Search for the cell housing the specified text and yield its (X, Y) center coordinate. 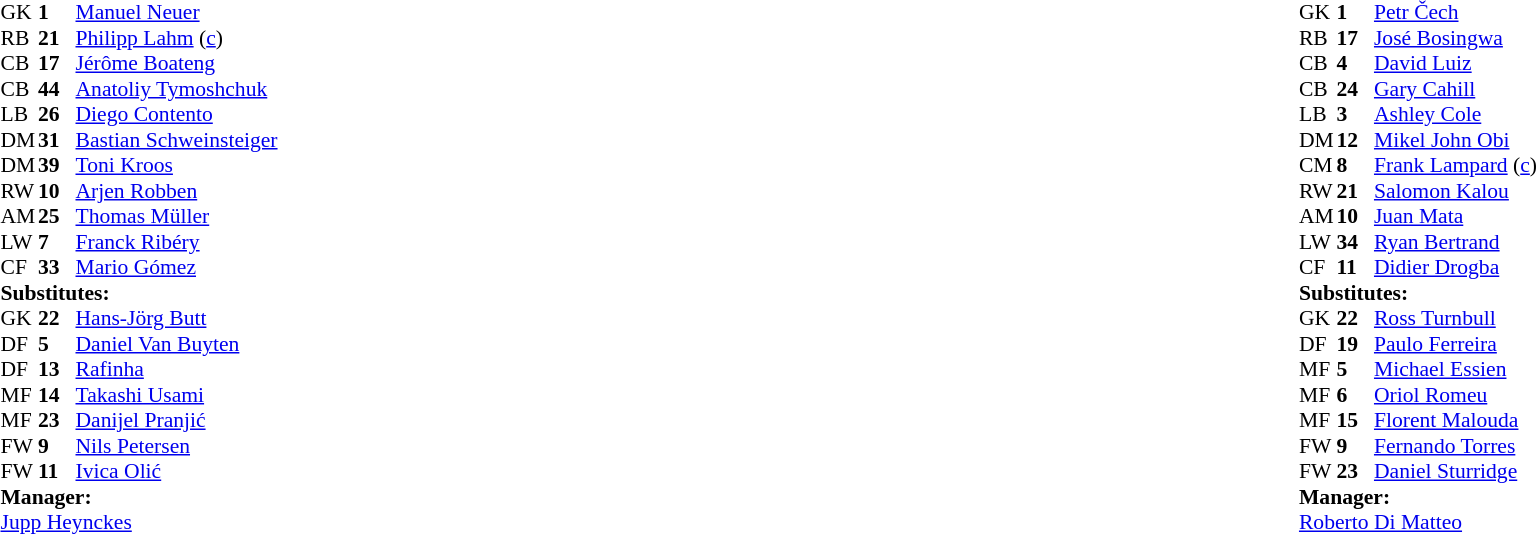
34 (1355, 242)
13 (57, 369)
Bastian Schweinsteiger (177, 140)
39 (57, 165)
12 (1355, 140)
3 (1355, 115)
Philipp Lahm (c) (177, 38)
Toni Kroos (177, 165)
Takashi Usami (177, 395)
44 (57, 89)
6 (1355, 395)
Substitutes: (138, 293)
4 (1355, 63)
24 (1355, 89)
Manuel Neuer (177, 13)
Thomas Müller (177, 217)
8 (1355, 165)
14 (57, 395)
Hans-Jörg Butt (177, 319)
Rafinha (177, 369)
Ivica Olić (177, 471)
CM (1318, 165)
25 (57, 217)
15 (1355, 421)
Diego Contento (177, 115)
Daniel Van Buyten (177, 344)
Franck Ribéry (177, 242)
7 (57, 242)
Anatoliy Tymoshchuk (177, 89)
Mario Gómez (177, 267)
Jérôme Boateng (177, 63)
Nils Petersen (177, 446)
Manager: (138, 497)
Danijel Pranjić (177, 421)
26 (57, 115)
33 (57, 267)
19 (1355, 344)
31 (57, 140)
Arjen Robben (177, 191)
